Return (x, y) of the center of cell containing provided text 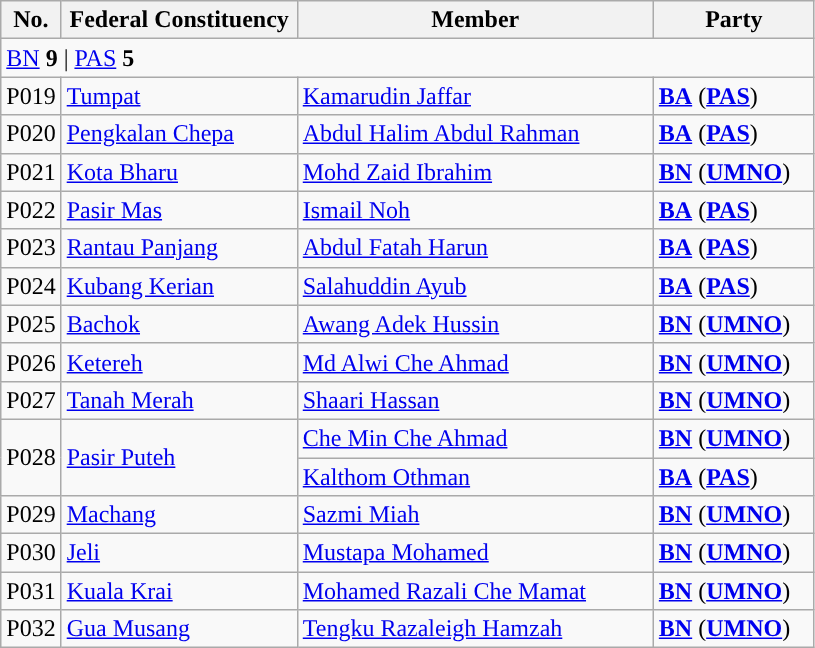
Awang Adek Hussin (475, 324)
BN 9 | PAS 5 (408, 58)
P030 (31, 553)
P029 (31, 515)
Abdul Fatah Harun (475, 248)
P020 (31, 134)
P025 (31, 324)
P027 (31, 400)
Tumpat (179, 96)
Ketereh (179, 362)
Federal Constituency (179, 20)
P023 (31, 248)
Mohamed Razali Che Mamat (475, 591)
P022 (31, 210)
Party (734, 20)
Kubang Kerian (179, 286)
Kalthom Othman (475, 477)
Kuala Krai (179, 591)
Pengkalan Chepa (179, 134)
Kamarudin Jaffar (475, 96)
No. (31, 20)
Shaari Hassan (475, 400)
Md Alwi Che Ahmad (475, 362)
P021 (31, 172)
Gua Musang (179, 629)
P026 (31, 362)
P019 (31, 96)
P032 (31, 629)
Rantau Panjang (179, 248)
Kota Bharu (179, 172)
Sazmi Miah (475, 515)
Member (475, 20)
P031 (31, 591)
Jeli (179, 553)
Ismail Noh (475, 210)
P028 (31, 457)
P024 (31, 286)
Bachok (179, 324)
Salahuddin Ayub (475, 286)
Pasir Puteh (179, 457)
Tanah Merah (179, 400)
Pasir Mas (179, 210)
Mustapa Mohamed (475, 553)
Tengku Razaleigh Hamzah (475, 629)
Che Min Che Ahmad (475, 438)
Machang (179, 515)
Mohd Zaid Ibrahim (475, 172)
Abdul Halim Abdul Rahman (475, 134)
